Extract the (x, y) coordinate from the center of the cell holding the provided text.  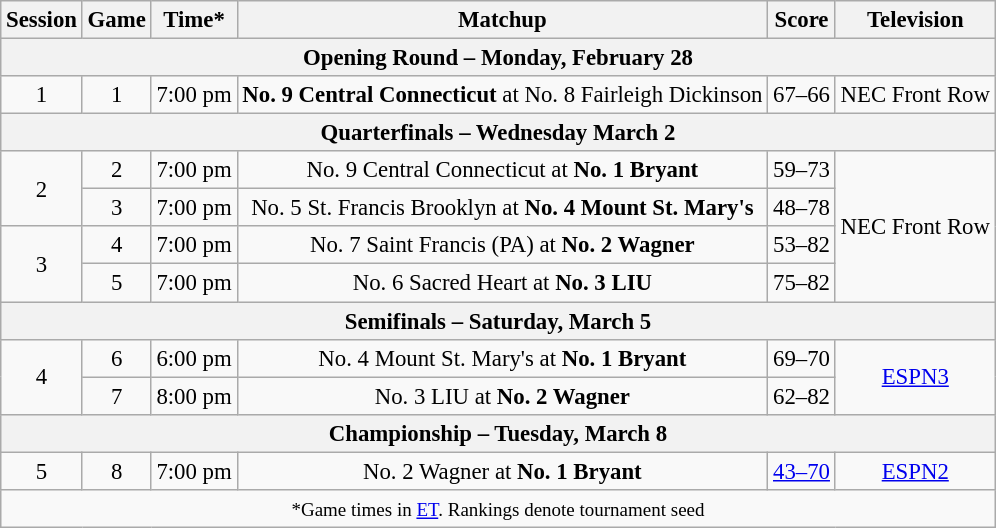
75–82 (802, 283)
No. 9 Central Connecticut at No. 8 Fairleigh Dickinson (502, 95)
Matchup (502, 20)
43–70 (802, 471)
Quarterfinals – Wednesday March 2 (498, 133)
No. 9 Central Connecticut at No. 1 Bryant (502, 170)
No. 2 Wagner at No. 1 Bryant (502, 471)
48–78 (802, 208)
Game (116, 20)
No. 5 St. Francis Brooklyn at No. 4 Mount St. Mary's (502, 208)
No. 3 LIU at No. 2 Wagner (502, 396)
6 (116, 358)
Time* (194, 20)
ESPN2 (915, 471)
62–82 (802, 396)
Television (915, 20)
Opening Round – Monday, February 28 (498, 58)
No. 7 Saint Francis (PA) at No. 2 Wagner (502, 245)
6:00 pm (194, 358)
Semifinals – Saturday, March 5 (498, 321)
67–66 (802, 95)
53–82 (802, 245)
ESPN3 (915, 376)
Championship – Tuesday, March 8 (498, 433)
Score (802, 20)
No. 6 Sacred Heart at No. 3 LIU (502, 283)
69–70 (802, 358)
59–73 (802, 170)
8:00 pm (194, 396)
*Game times in ET. Rankings denote tournament seed (498, 509)
7 (116, 396)
No. 4 Mount St. Mary's at No. 1 Bryant (502, 358)
8 (116, 471)
Session (42, 20)
